Determine the [x, y] coordinate at the center of the cell enclosing the given text.  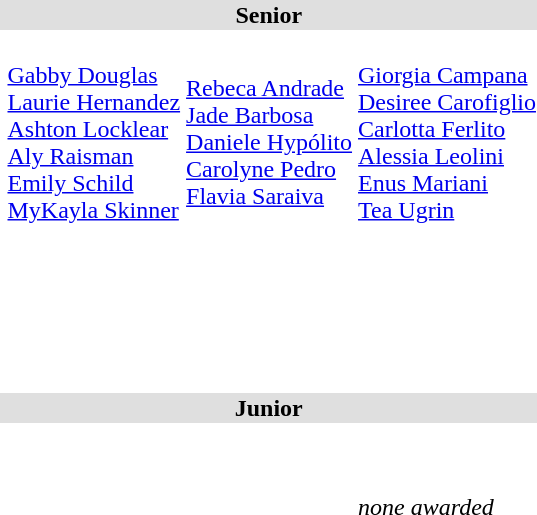
Senior [268, 15]
Rebeca Andrade Jade Barbosa Daniele Hypólito Carolyne Pedro Flavia Saraiva [270, 129]
Gabby Douglas Laurie Hernandez Ashton Locklear Aly Raisman Emily Schild MyKayla Skinner [94, 129]
Junior [268, 408]
